Identify which cell holds the provided text, then report its [X, Y] central coordinate. 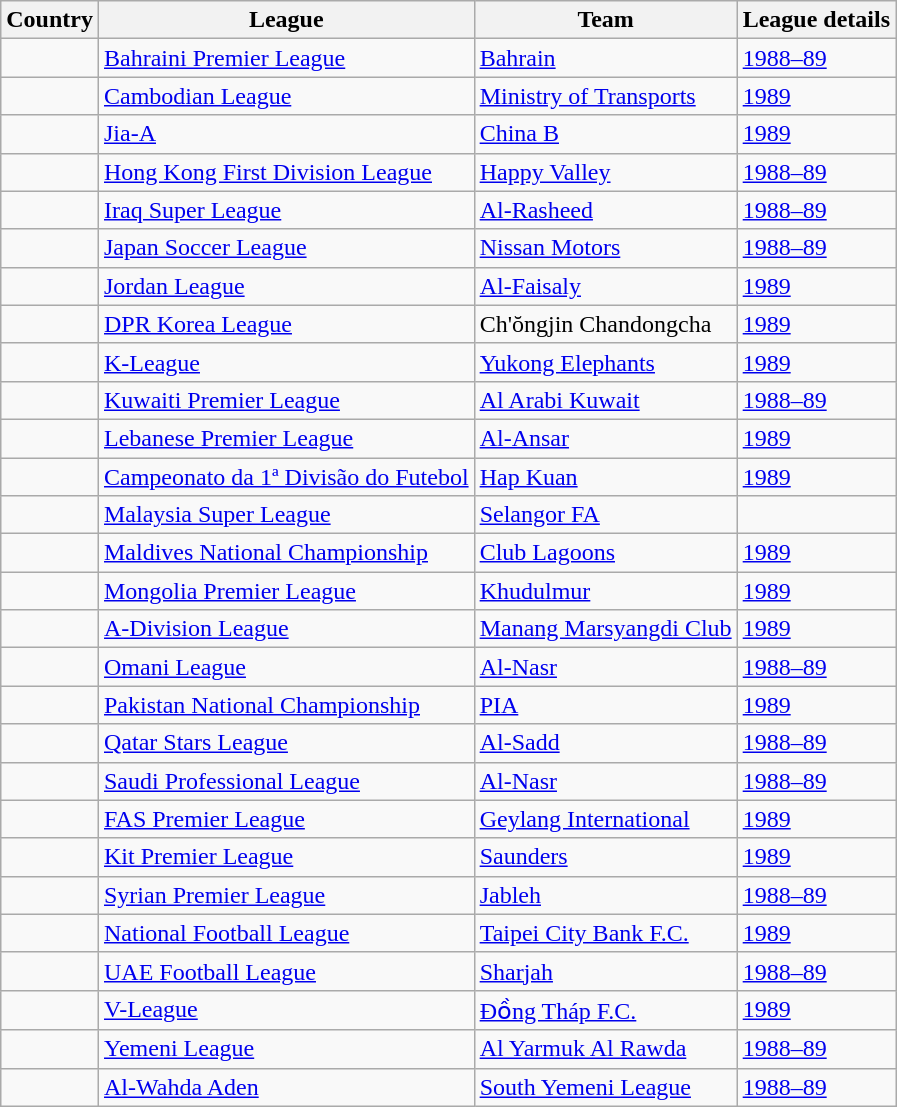
Pakistan National Championship [286, 705]
Al Arabi Kuwait [606, 400]
Selangor FA [606, 515]
Japan Soccer League [286, 248]
Ministry of Transports [606, 96]
Maldives National Championship [286, 553]
Saudi Professional League [286, 781]
FAS Premier League [286, 819]
Jordan League [286, 286]
League [286, 20]
Saunders [606, 857]
Cambodian League [286, 96]
Ch'ŏngjin Chandongcha [606, 324]
Omani League [286, 667]
Nissan Motors [606, 248]
A-Division League [286, 629]
K-League [286, 362]
South Yemeni League [606, 1087]
Happy Valley [606, 172]
Geylang International [606, 819]
Mongolia Premier League [286, 591]
Jia-A [286, 134]
Khudulmur [606, 591]
China B [606, 134]
Bahraini Premier League [286, 58]
Hap Kuan [606, 477]
Syrian Premier League [286, 895]
League details [816, 20]
V-League [286, 1010]
Taipei City Bank F.C. [606, 933]
Malaysia Super League [286, 515]
National Football League [286, 933]
Bahrain [606, 58]
Iraq Super League [286, 210]
Kit Premier League [286, 857]
Club Lagoons [606, 553]
Campeonato da 1ª Divisão do Futebol [286, 477]
Al-Sadd [606, 743]
Al-Ansar [606, 438]
Kuwaiti Premier League [286, 400]
Hong Kong First Division League [286, 172]
Manang Marsyangdi Club [606, 629]
UAE Football League [286, 971]
DPR Korea League [286, 324]
Al-Wahda Aden [286, 1087]
Yukong Elephants [606, 362]
Qatar Stars League [286, 743]
Jableh [606, 895]
Al Yarmuk Al Rawda [606, 1049]
Lebanese Premier League [286, 438]
Yemeni League [286, 1049]
PIA [606, 705]
Al-Rasheed [606, 210]
Đồng Tháp F.C. [606, 1010]
Team [606, 20]
Al-Faisaly [606, 286]
Country [50, 20]
Sharjah [606, 971]
